Locate the cell with the specified text and output its [x, y] center coordinate. 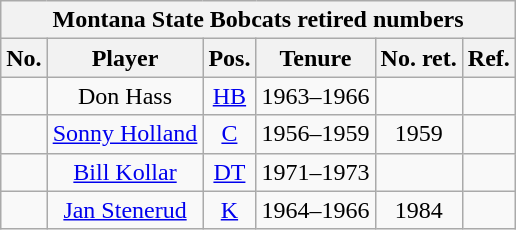
No. ret. [418, 58]
Ref. [488, 58]
1959 [418, 134]
1971–1973 [316, 172]
K [230, 210]
Jan Stenerud [125, 210]
1963–1966 [316, 96]
Tenure [316, 58]
Sonny Holland [125, 134]
DT [230, 172]
No. [24, 58]
1956–1959 [316, 134]
1964–1966 [316, 210]
Montana State Bobcats retired numbers [258, 20]
1984 [418, 210]
Bill Kollar [125, 172]
C [230, 134]
Player [125, 58]
Pos. [230, 58]
HB [230, 96]
Don Hass [125, 96]
